Extract the (x, y) coordinate from the center of the cell holding the provided text.  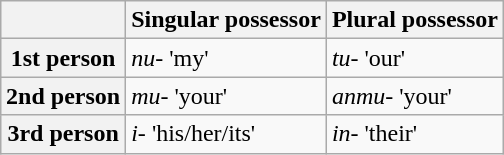
1st person (64, 58)
in- 'their' (414, 134)
nu- 'my' (226, 58)
anmu- 'your' (414, 96)
3rd person (64, 134)
Singular possessor (226, 20)
mu- 'your' (226, 96)
i- 'his/her/its' (226, 134)
tu- 'our' (414, 58)
Plural possessor (414, 20)
2nd person (64, 96)
